From the cell containing the given text, extract its center point as [x, y] coordinate. 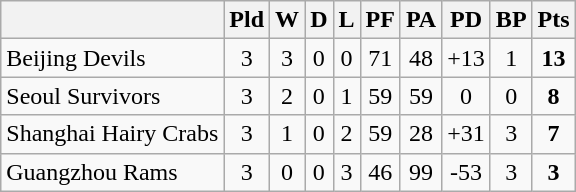
Guangzhou Rams [112, 172]
Shanghai Hairy Crabs [112, 134]
BP [511, 20]
+31 [466, 134]
7 [554, 134]
48 [420, 58]
8 [554, 96]
PD [466, 20]
PF [380, 20]
71 [380, 58]
Seoul Survivors [112, 96]
Pld [247, 20]
46 [380, 172]
PA [420, 20]
28 [420, 134]
L [346, 20]
W [288, 20]
-53 [466, 172]
13 [554, 58]
99 [420, 172]
D [319, 20]
Beijing Devils [112, 58]
Pts [554, 20]
+13 [466, 58]
